Return the [X, Y] coordinate for the center point of the cell that contains the specified text.  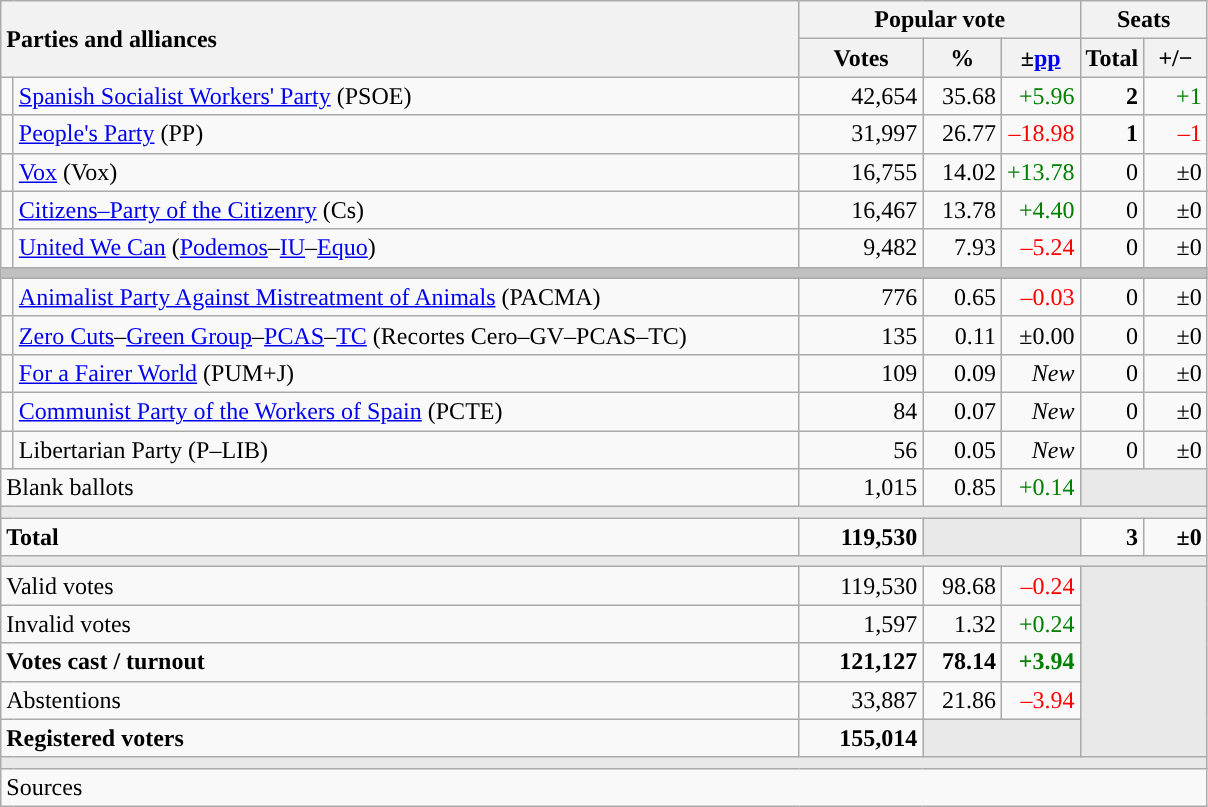
Seats [1144, 20]
155,014 [861, 738]
Libertarian Party (P–LIB) [406, 449]
0.09 [962, 373]
Citizens–Party of the Citizenry (Cs) [406, 210]
1.32 [962, 624]
13.78 [962, 210]
16,755 [861, 172]
31,997 [861, 134]
Animalist Party Against Mistreatment of Animals (PACMA) [406, 297]
+1 [1176, 96]
1,597 [861, 624]
+0.14 [1040, 488]
±pp [1040, 58]
Valid votes [400, 586]
People's Party (PP) [406, 134]
Popular vote [940, 20]
Spanish Socialist Workers' Party (PSOE) [406, 96]
135 [861, 335]
United We Can (Podemos–IU–Equo) [406, 248]
3 [1112, 537]
Invalid votes [400, 624]
–0.24 [1040, 586]
+0.24 [1040, 624]
16,467 [861, 210]
14.02 [962, 172]
35.68 [962, 96]
78.14 [962, 662]
1 [1112, 134]
–0.03 [1040, 297]
Blank ballots [400, 488]
Zero Cuts–Green Group–PCAS–TC (Recortes Cero–GV–PCAS–TC) [406, 335]
84 [861, 411]
Registered voters [400, 738]
33,887 [861, 700]
+3.94 [1040, 662]
–5.24 [1040, 248]
0.85 [962, 488]
–18.98 [1040, 134]
Vox (Vox) [406, 172]
Votes cast / turnout [400, 662]
Parties and alliances [400, 39]
+4.40 [1040, 210]
Abstentions [400, 700]
Votes [861, 58]
1,015 [861, 488]
2 [1112, 96]
Sources [604, 787]
0.65 [962, 297]
109 [861, 373]
56 [861, 449]
Communist Party of the Workers of Spain (PCTE) [406, 411]
9,482 [861, 248]
7.93 [962, 248]
0.07 [962, 411]
98.68 [962, 586]
26.77 [962, 134]
+5.96 [1040, 96]
0.05 [962, 449]
–3.94 [1040, 700]
±0.00 [1040, 335]
For a Fairer World (PUM+J) [406, 373]
–1 [1176, 134]
+/− [1176, 58]
21.86 [962, 700]
0.11 [962, 335]
+13.78 [1040, 172]
121,127 [861, 662]
42,654 [861, 96]
% [962, 58]
776 [861, 297]
